For the text-containing cell, return its midpoint in (x, y) coordinate format. 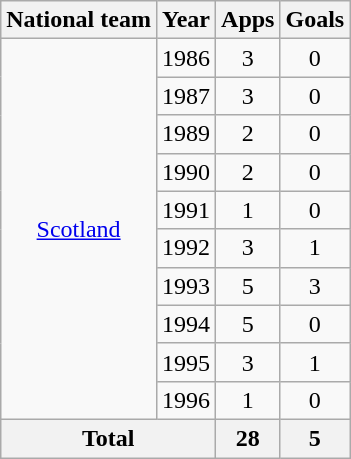
Goals (315, 20)
1995 (186, 362)
1996 (186, 400)
1990 (186, 172)
Scotland (79, 230)
1987 (186, 96)
1991 (186, 210)
1986 (186, 58)
Total (108, 438)
Year (186, 20)
Apps (248, 20)
1994 (186, 324)
28 (248, 438)
1992 (186, 248)
National team (79, 20)
1993 (186, 286)
1989 (186, 134)
